Pinpoint the cell where the given text exists, returning its (x, y) midpoint coordinate. 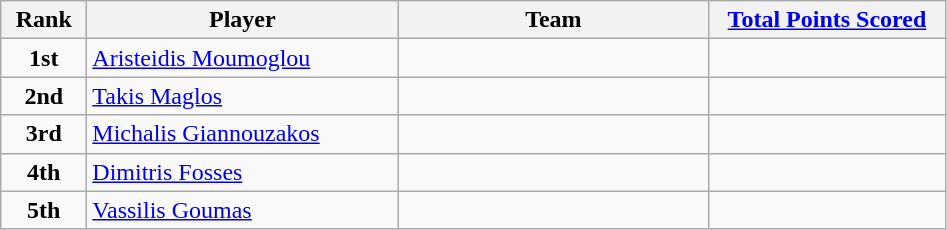
3rd (44, 134)
Player (242, 20)
Total Points Scored (827, 20)
1st (44, 58)
Takis Maglos (242, 96)
5th (44, 210)
Rank (44, 20)
Dimitris Fosses (242, 172)
Michalis Giannouzakos (242, 134)
4th (44, 172)
Team (554, 20)
Aristeidis Moumoglou (242, 58)
2nd (44, 96)
Vassilis Goumas (242, 210)
